Output the [X, Y] coordinate of the center of the cell containing the given text.  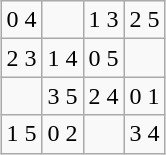
3 5 [62, 96]
2 4 [104, 96]
0 1 [144, 96]
2 5 [144, 20]
1 4 [62, 58]
0 4 [22, 20]
1 3 [104, 20]
0 5 [104, 58]
2 3 [22, 58]
0 2 [62, 134]
3 4 [144, 134]
1 5 [22, 134]
